Determine the [x, y] coordinate at the center of the cell enclosing the given text.  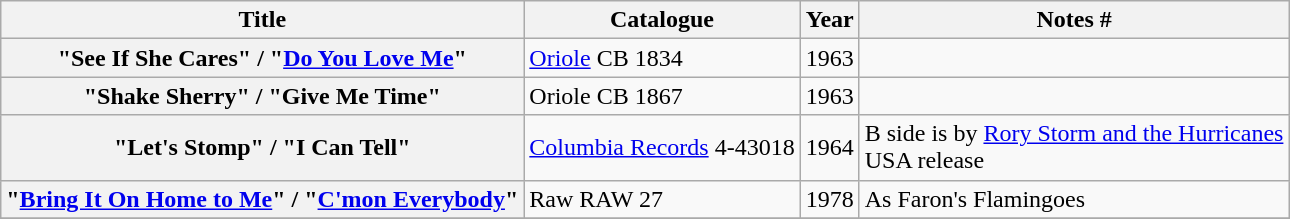
Title [262, 20]
1964 [830, 148]
B side is by Rory Storm and the HurricanesUSA release [1074, 148]
Notes # [1074, 20]
Catalogue [662, 20]
Raw RAW 27 [662, 199]
1978 [830, 199]
"See If She Cares" / "Do You Love Me" [262, 58]
"Shake Sherry" / "Give Me Time" [262, 96]
"Let's Stomp" / "I Can Tell" [262, 148]
Columbia Records 4-43018 [662, 148]
Year [830, 20]
Oriole CB 1834 [662, 58]
As Faron's Flamingoes [1074, 199]
Oriole CB 1867 [662, 96]
"Bring It On Home to Me" / "C'mon Everybody" [262, 199]
